Locate the cell with the specified text and output its [X, Y] center coordinate. 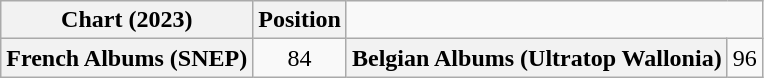
84 [300, 58]
96 [744, 58]
Belgian Albums (Ultratop Wallonia) [536, 58]
Position [300, 20]
Chart (2023) [127, 20]
French Albums (SNEP) [127, 58]
